Detect which cell encompasses the target text, then output its (X, Y) center coordinate. 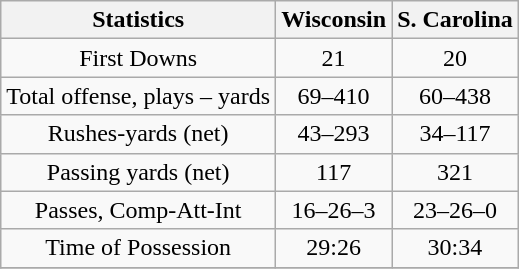
Total offense, plays – yards (138, 96)
29:26 (334, 248)
S. Carolina (456, 20)
Passing yards (net) (138, 172)
Time of Possession (138, 248)
23–26–0 (456, 210)
321 (456, 172)
20 (456, 58)
First Downs (138, 58)
16–26–3 (334, 210)
69–410 (334, 96)
34–117 (456, 134)
Rushes-yards (net) (138, 134)
21 (334, 58)
117 (334, 172)
30:34 (456, 248)
60–438 (456, 96)
Statistics (138, 20)
43–293 (334, 134)
Wisconsin (334, 20)
Passes, Comp-Att-Int (138, 210)
